Extract the [x, y] coordinate from the center of the cell holding the provided text.  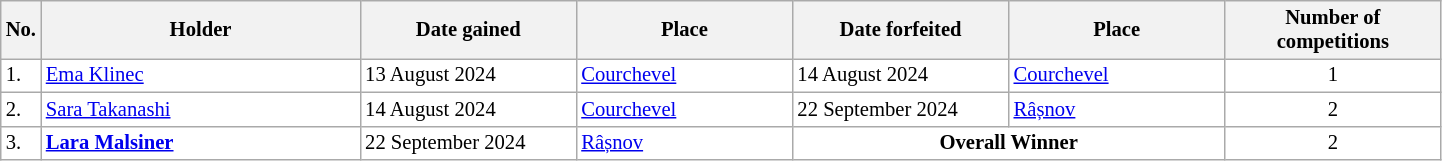
Number of competitions [1333, 29]
3. [21, 143]
Overall Winner [1008, 143]
Date forfeited [900, 29]
Holder [200, 29]
2. [21, 109]
Sara Takanashi [200, 109]
No. [21, 29]
1. [21, 75]
Lara Malsiner [200, 143]
13 August 2024 [468, 75]
Date gained [468, 29]
1 [1333, 75]
Ema Klinec [200, 75]
